Pinpoint the cell where the given text exists, returning its (X, Y) midpoint coordinate. 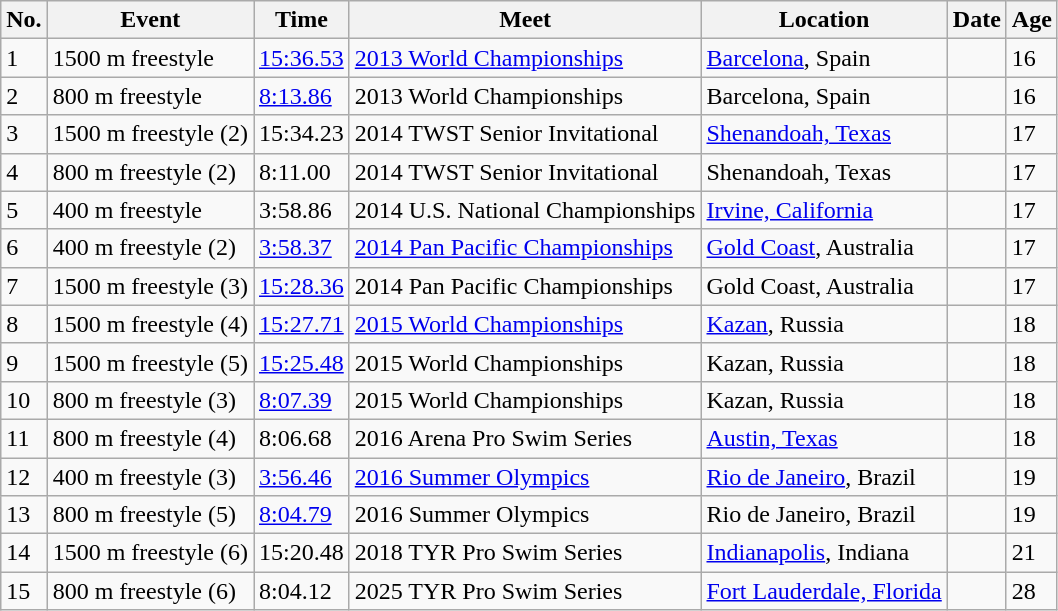
1 (24, 58)
8 (24, 324)
8:07.39 (302, 400)
800 m freestyle (5) (150, 515)
8:06.68 (302, 438)
1500 m freestyle (5) (150, 362)
15:20.48 (302, 553)
3:58.86 (302, 210)
1500 m freestyle (150, 58)
1500 m freestyle (2) (150, 134)
2 (24, 96)
Fort Lauderdale, Florida (824, 591)
11 (24, 438)
2016 Arena Pro Swim Series (525, 438)
28 (1032, 591)
15:25.48 (302, 362)
2014 U.S. National Championships (525, 210)
800 m freestyle (2) (150, 172)
1500 m freestyle (3) (150, 286)
3:58.37 (302, 248)
No. (24, 20)
Event (150, 20)
Indianapolis, Indiana (824, 553)
Irvine, California (824, 210)
15:34.23 (302, 134)
14 (24, 553)
8:13.86 (302, 96)
7 (24, 286)
6 (24, 248)
2025 TYR Pro Swim Series (525, 591)
5 (24, 210)
1500 m freestyle (6) (150, 553)
9 (24, 362)
1500 m freestyle (4) (150, 324)
400 m freestyle (2) (150, 248)
800 m freestyle (6) (150, 591)
15:27.71 (302, 324)
12 (24, 477)
800 m freestyle (150, 96)
15:36.53 (302, 58)
800 m freestyle (3) (150, 400)
21 (1032, 553)
15:28.36 (302, 286)
2018 TYR Pro Swim Series (525, 553)
3 (24, 134)
15 (24, 591)
800 m freestyle (4) (150, 438)
Location (824, 20)
8:11.00 (302, 172)
13 (24, 515)
Date (976, 20)
Austin, Texas (824, 438)
8:04.79 (302, 515)
3:56.46 (302, 477)
Time (302, 20)
4 (24, 172)
Age (1032, 20)
400 m freestyle (3) (150, 477)
8:04.12 (302, 591)
400 m freestyle (150, 210)
Meet (525, 20)
10 (24, 400)
